From the cell containing the given text, extract its center point as (x, y) coordinate. 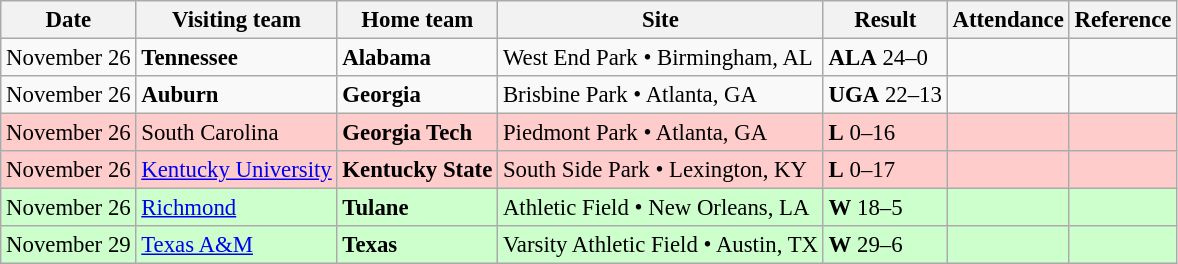
ALA 24–0 (885, 58)
W 18–5 (885, 208)
Attendance (1008, 20)
L 0–16 (885, 133)
Texas (418, 245)
Alabama (418, 58)
Georgia (418, 95)
Site (661, 20)
W 29–6 (885, 245)
Home team (418, 20)
West End Park • Birmingham, AL (661, 58)
November 29 (68, 245)
Varsity Athletic Field • Austin, TX (661, 245)
Result (885, 20)
Visiting team (236, 20)
Auburn (236, 95)
Reference (1123, 20)
Tennessee (236, 58)
UGA 22–13 (885, 95)
Piedmont Park • Atlanta, GA (661, 133)
Kentucky State (418, 170)
South Carolina (236, 133)
Kentucky University (236, 170)
South Side Park • Lexington, KY (661, 170)
Richmond (236, 208)
Tulane (418, 208)
Georgia Tech (418, 133)
Athletic Field • New Orleans, LA (661, 208)
Brisbine Park • Atlanta, GA (661, 95)
L 0–17 (885, 170)
Date (68, 20)
Texas A&M (236, 245)
